For the text-containing cell, return its midpoint in (x, y) coordinate format. 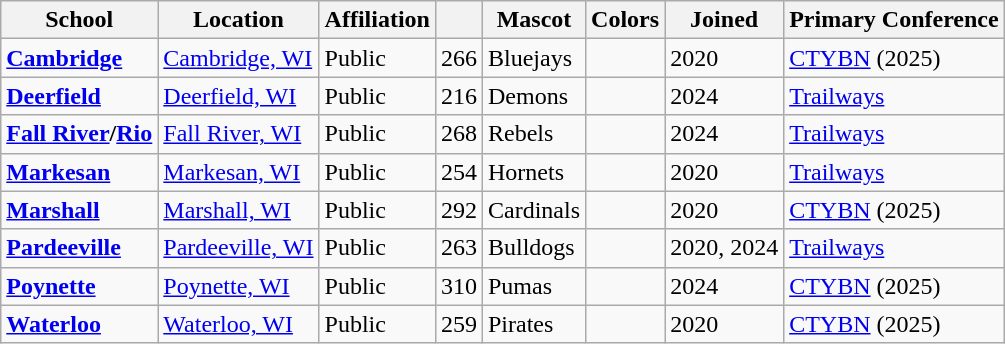
Deerfield, WI (238, 96)
292 (458, 210)
254 (458, 172)
Rebels (534, 134)
Fall River/Rio (80, 134)
Pirates (534, 324)
Cardinals (534, 210)
266 (458, 58)
School (80, 20)
Markesan, WI (238, 172)
268 (458, 134)
310 (458, 286)
Demons (534, 96)
Markesan (80, 172)
Marshall (80, 210)
259 (458, 324)
Pumas (534, 286)
Bulldogs (534, 248)
Fall River, WI (238, 134)
Poynette, WI (238, 286)
Waterloo, WI (238, 324)
Cambridge (80, 58)
Deerfield (80, 96)
Pardeeville, WI (238, 248)
Pardeeville (80, 248)
216 (458, 96)
Marshall, WI (238, 210)
Cambridge, WI (238, 58)
Location (238, 20)
Joined (724, 20)
263 (458, 248)
Affiliation (377, 20)
Primary Conference (894, 20)
Waterloo (80, 324)
Bluejays (534, 58)
Poynette (80, 286)
Mascot (534, 20)
Colors (626, 20)
2020, 2024 (724, 248)
Hornets (534, 172)
